Capture the cell that displays the provided text and extract its (x, y) central coordinate. 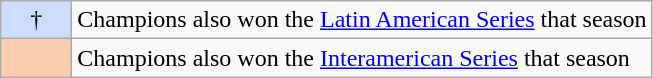
Champions also won the Latin American Series that season (362, 20)
Champions also won the Interamerican Series that season (362, 58)
† (36, 20)
